Pinpoint the cell where the given text exists, returning its [X, Y] midpoint coordinate. 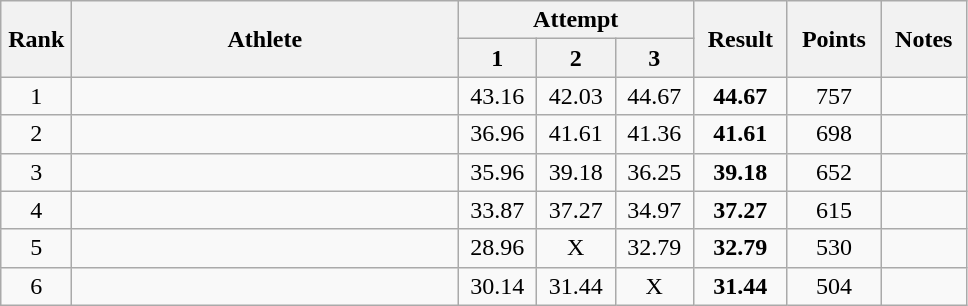
Notes [924, 39]
615 [834, 210]
698 [834, 134]
43.16 [498, 96]
34.97 [654, 210]
33.87 [498, 210]
42.03 [576, 96]
36.25 [654, 172]
Rank [36, 39]
36.96 [498, 134]
504 [834, 286]
6 [36, 286]
Result [741, 39]
28.96 [498, 248]
30.14 [498, 286]
4 [36, 210]
530 [834, 248]
41.36 [654, 134]
5 [36, 248]
Athlete [265, 39]
652 [834, 172]
35.96 [498, 172]
Points [834, 39]
757 [834, 96]
Attempt [576, 20]
